Locate the cell with the specified text and output its (X, Y) center coordinate. 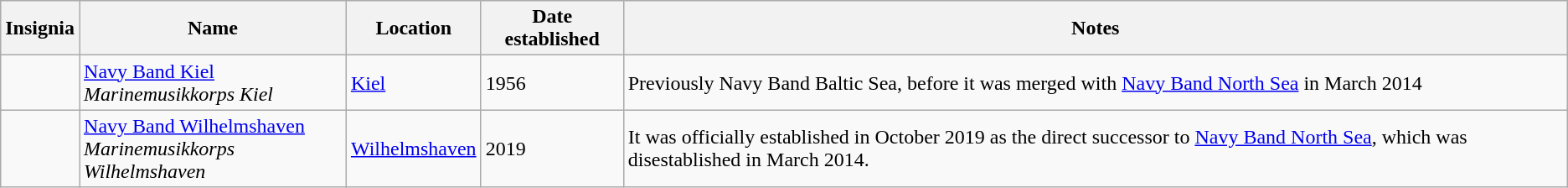
2019 (552, 149)
It was officially established in October 2019 as the direct successor to Navy Band North Sea, which was disestablished in March 2014. (1096, 149)
Previously Navy Band Baltic Sea, before it was merged with Navy Band North Sea in March 2014 (1096, 82)
Insignia (40, 29)
Navy Band KielMarinemusikkorps Kiel (213, 82)
Location (414, 29)
Date established (552, 29)
Name (213, 29)
Navy Band WilhelmshavenMarinemusikkorps Wilhelmshaven (213, 149)
Kiel (414, 82)
Notes (1096, 29)
1956 (552, 82)
Wilhelmshaven (414, 149)
